Locate the cell with the specified text and output its (x, y) center coordinate. 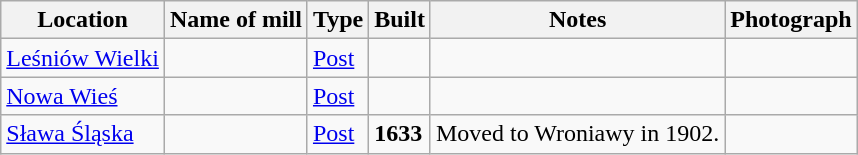
Notes (577, 20)
Leśniów Wielki (83, 58)
1633 (400, 134)
Name of mill (236, 20)
Location (83, 20)
Type (338, 20)
Photograph (791, 20)
Sława Śląska (83, 134)
Moved to Wroniawy in 1902. (577, 134)
Built (400, 20)
Nowa Wieś (83, 96)
